From the cell containing the given text, extract its center point as [x, y] coordinate. 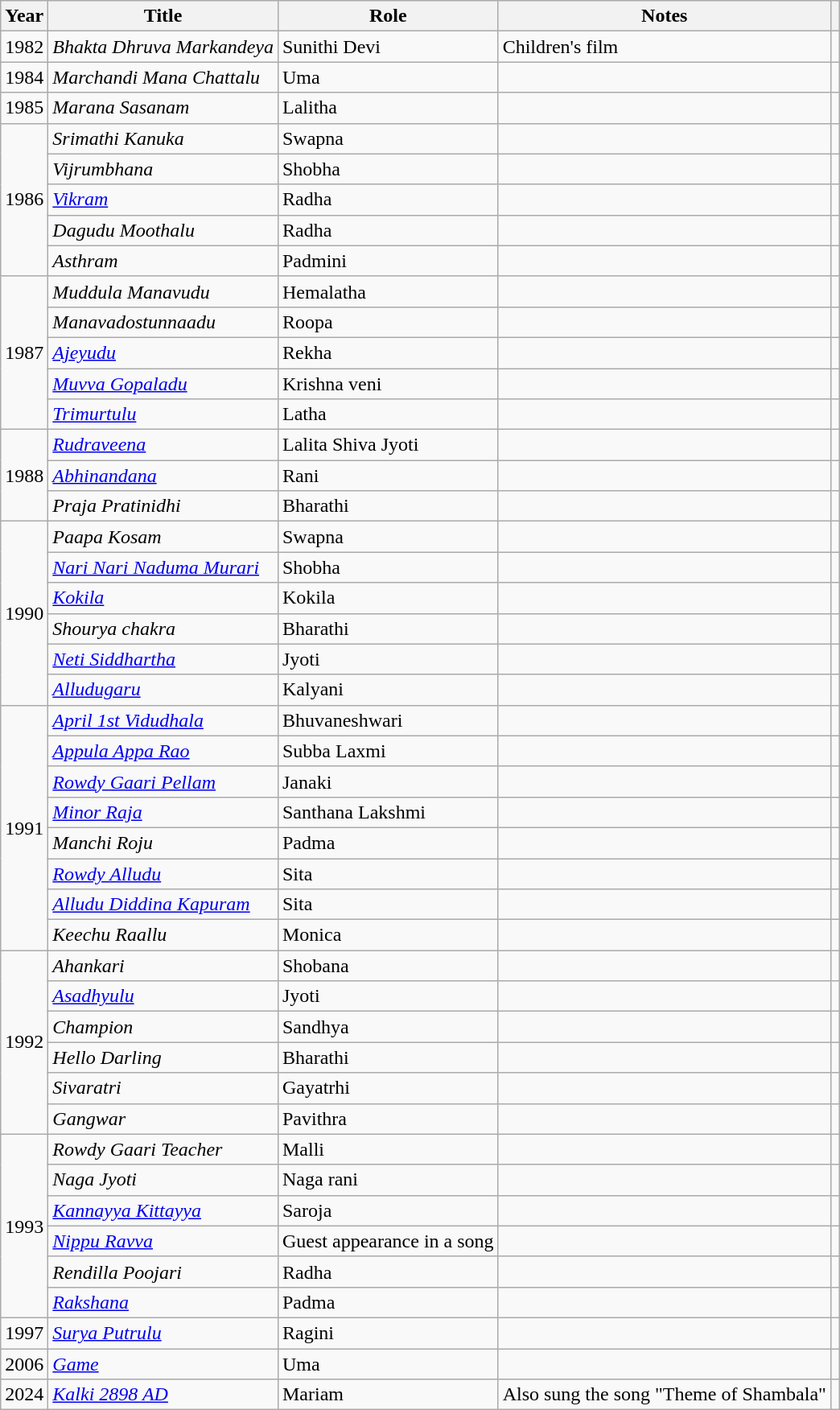
Shobana [388, 966]
2006 [24, 1364]
1993 [24, 1226]
1988 [24, 476]
Lalita Shiva Jyoti [388, 445]
Subba Laxmi [388, 751]
Praja Pratinidhi [163, 506]
Kannayya Kittayya [163, 1210]
Sandhya [388, 1027]
1984 [24, 77]
Srimathi Kanuka [163, 138]
1985 [24, 108]
Game [163, 1364]
Gayatrhi [388, 1088]
Abhinandana [163, 476]
Alludugaru [163, 690]
Keechu Raallu [163, 935]
1991 [24, 827]
Hello Darling [163, 1057]
Naga Jyoti [163, 1180]
Manavadostunnaadu [163, 322]
Trimurtulu [163, 414]
Rowdy Gaari Teacher [163, 1149]
Marana Sasanam [163, 108]
Year [24, 16]
Also sung the song "Theme of Shambala" [665, 1395]
Janaki [388, 781]
Shourya chakra [163, 629]
1987 [24, 352]
Title [163, 16]
Ragini [388, 1333]
Latha [388, 414]
Sunithi Devi [388, 47]
Pavithra [388, 1119]
Ajeyudu [163, 352]
2024 [24, 1395]
Mariam [388, 1395]
Marchandi Mana Chattalu [163, 77]
April 1st Vidudhala [163, 720]
Manchi Roju [163, 843]
Kalyani [388, 690]
Dagudu Moothalu [163, 230]
Lalitha [388, 108]
Role [388, 16]
Paapa Kosam [163, 537]
Surya Putrulu [163, 1333]
Rowdy Gaari Pellam [163, 781]
Muvva Gopaladu [163, 384]
Bhakta Dhruva Markandeya [163, 47]
Alludu Diddina Kapuram [163, 905]
Vikram [163, 200]
Rudraveena [163, 445]
1990 [24, 613]
Nippu Ravva [163, 1241]
Champion [163, 1027]
Neti Siddhartha [163, 659]
Minor Raja [163, 812]
Rowdy Alludu [163, 873]
1986 [24, 200]
Hemalatha [388, 291]
Gangwar [163, 1119]
Nari Nari Naduma Murari [163, 567]
Asadhyulu [163, 996]
Monica [388, 935]
Rani [388, 476]
Asthram [163, 261]
Rekha [388, 352]
Vijrumbhana [163, 169]
Sivaratri [163, 1088]
Kalki 2898 AD [163, 1395]
1997 [24, 1333]
Rakshana [163, 1302]
Padmini [388, 261]
Saroja [388, 1210]
Guest appearance in a song [388, 1241]
Ahankari [163, 966]
Santhana Lakshmi [388, 812]
Roopa [388, 322]
1982 [24, 47]
Notes [665, 16]
Appula Appa Rao [163, 751]
Muddula Manavudu [163, 291]
Naga rani [388, 1180]
Malli [388, 1149]
1992 [24, 1042]
Krishna veni [388, 384]
Children's film [665, 47]
Rendilla Poojari [163, 1272]
Bhuvaneshwari [388, 720]
